Locate the cell with the specified text and output its (x, y) center coordinate. 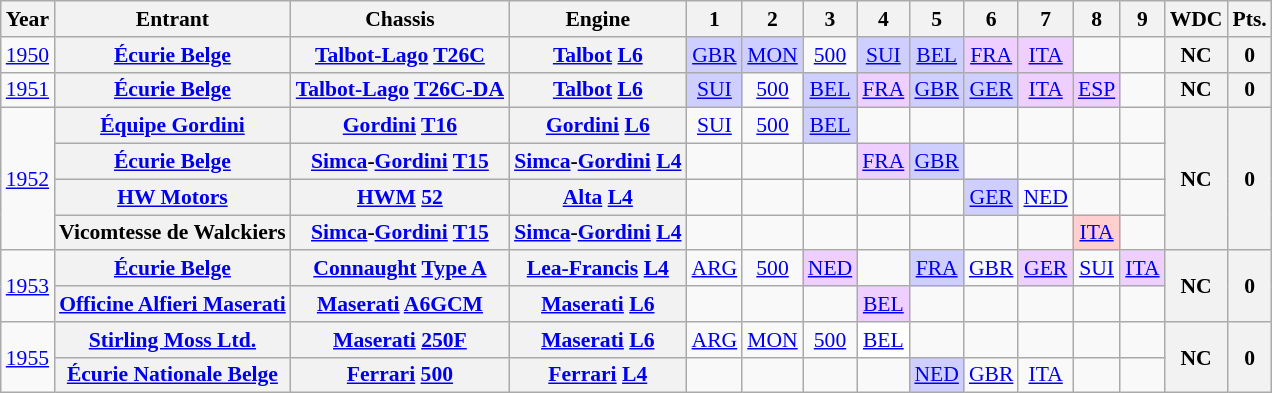
HWM 52 (400, 197)
Gordini T16 (400, 126)
Vicomtesse de Walckiers (172, 233)
Gordini L6 (598, 126)
1950 (28, 55)
HW Motors (172, 197)
Year (28, 19)
4 (883, 19)
Stirling Moss Ltd. (172, 340)
Connaught Type A (400, 269)
1951 (28, 90)
1953 (28, 286)
ESP (1096, 90)
1 (715, 19)
Engine (598, 19)
Talbot-Lago T26C-DA (400, 90)
5 (936, 19)
6 (992, 19)
WDC (1196, 19)
Pts. (1250, 19)
Officine Alfieri Maserati (172, 304)
Alta L4 (598, 197)
Chassis (400, 19)
1952 (28, 179)
Maserati A6GCM (400, 304)
7 (1045, 19)
8 (1096, 19)
Écurie Nationale Belge (172, 375)
3 (830, 19)
1955 (28, 358)
Ferrari 500 (400, 375)
Entrant (172, 19)
Équipe Gordini (172, 126)
9 (1142, 19)
Lea-Francis L4 (598, 269)
Maserati 250F (400, 340)
Talbot-Lago T26C (400, 55)
Ferrari L4 (598, 375)
2 (772, 19)
